Identify which cell holds the provided text, then report its (X, Y) central coordinate. 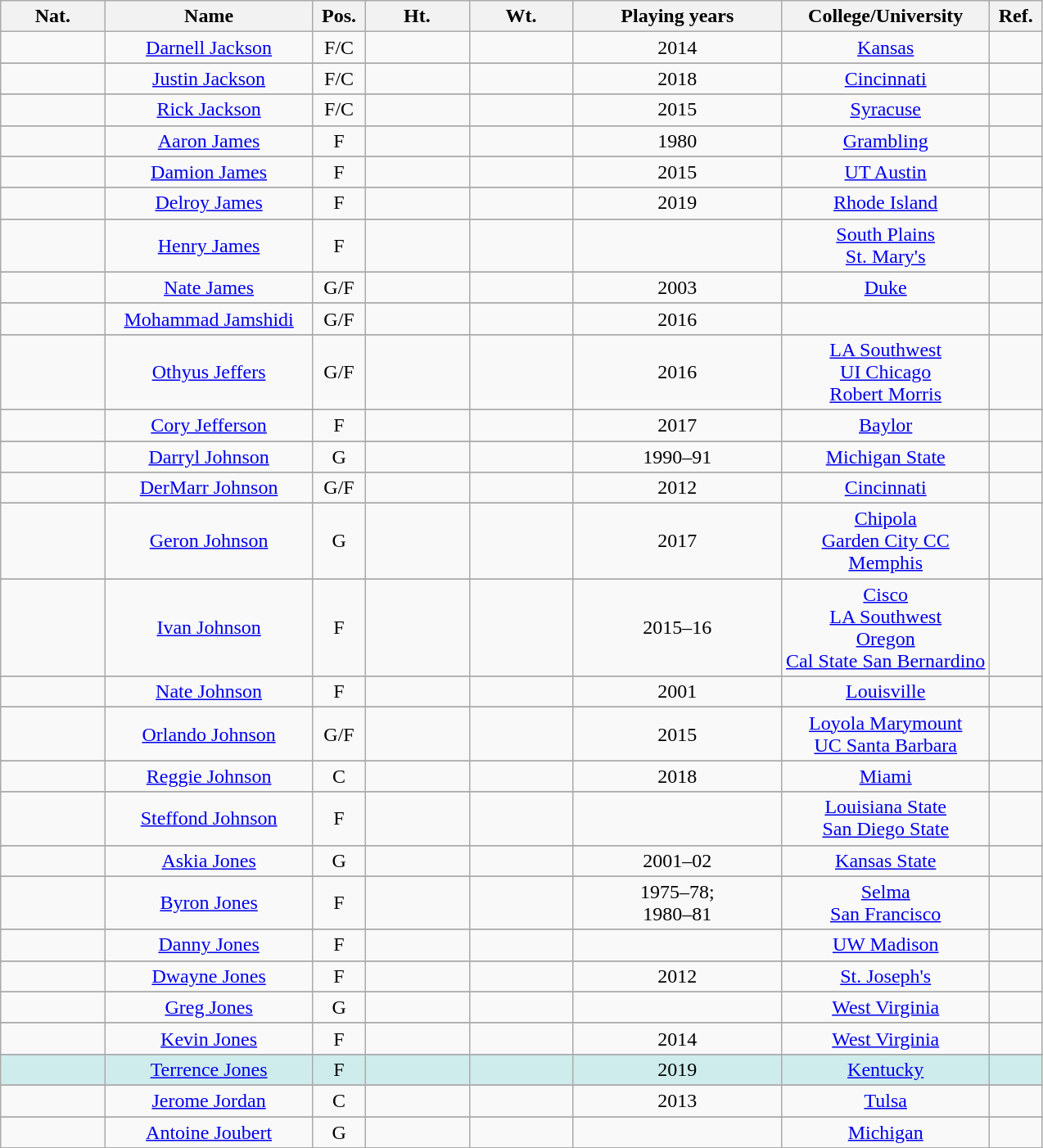
Aaron James (209, 141)
Delroy James (209, 203)
Rhode Island (886, 203)
ChipolaGarden City CCMemphis (886, 541)
Mohammad Jamshidi (209, 319)
2003 (677, 287)
Kentucky (886, 1069)
College/University (886, 16)
Louisiana StateSan Diego State (886, 819)
2013 (677, 1101)
LA SouthwestUI ChicagoRobert Morris (886, 372)
Byron Jones (209, 902)
1975–78;1980–81 (677, 902)
2015–16 (677, 627)
Playing years (677, 16)
Geron Johnson (209, 541)
1980 (677, 141)
Antoine Joubert (209, 1132)
Ivan Johnson (209, 627)
Terrence Jones (209, 1069)
Ht. (418, 16)
Grambling (886, 141)
Justin Jackson (209, 79)
Rick Jackson (209, 110)
Kansas (886, 47)
Darnell Jackson (209, 47)
Nat. (52, 16)
Louisville (886, 692)
Darryl Johnson (209, 456)
Loyola MarymountUC Santa Barbara (886, 734)
Michigan (886, 1132)
Baylor (886, 425)
Syracuse (886, 110)
Kevin Jones (209, 1038)
2001–02 (677, 861)
Reggie Johnson (209, 776)
Steffond Johnson (209, 819)
Cory Jefferson (209, 425)
St. Joseph's (886, 976)
Miami (886, 776)
Duke (886, 287)
Selma San Francisco (886, 902)
South PlainsSt. Mary's (886, 246)
Ref. (1016, 16)
Tulsa (886, 1101)
Michigan State (886, 456)
Dwayne Jones (209, 976)
Othyus Jeffers (209, 372)
Damion James (209, 172)
Orlando Johnson (209, 734)
Nate Johnson (209, 692)
Danny Jones (209, 945)
1990–91 (677, 456)
Askia Jones (209, 861)
CiscoLA SouthwestOregonCal State San Bernardino (886, 627)
Wt. (521, 16)
Pos. (339, 16)
2001 (677, 692)
UT Austin (886, 172)
Henry James (209, 246)
Jerome Jordan (209, 1101)
Nate James (209, 287)
UW Madison (886, 945)
Kansas State (886, 861)
DerMarr Johnson (209, 488)
Name (209, 16)
Greg Jones (209, 1007)
